Determine the [x, y] coordinate at the center of the cell enclosing the given text.  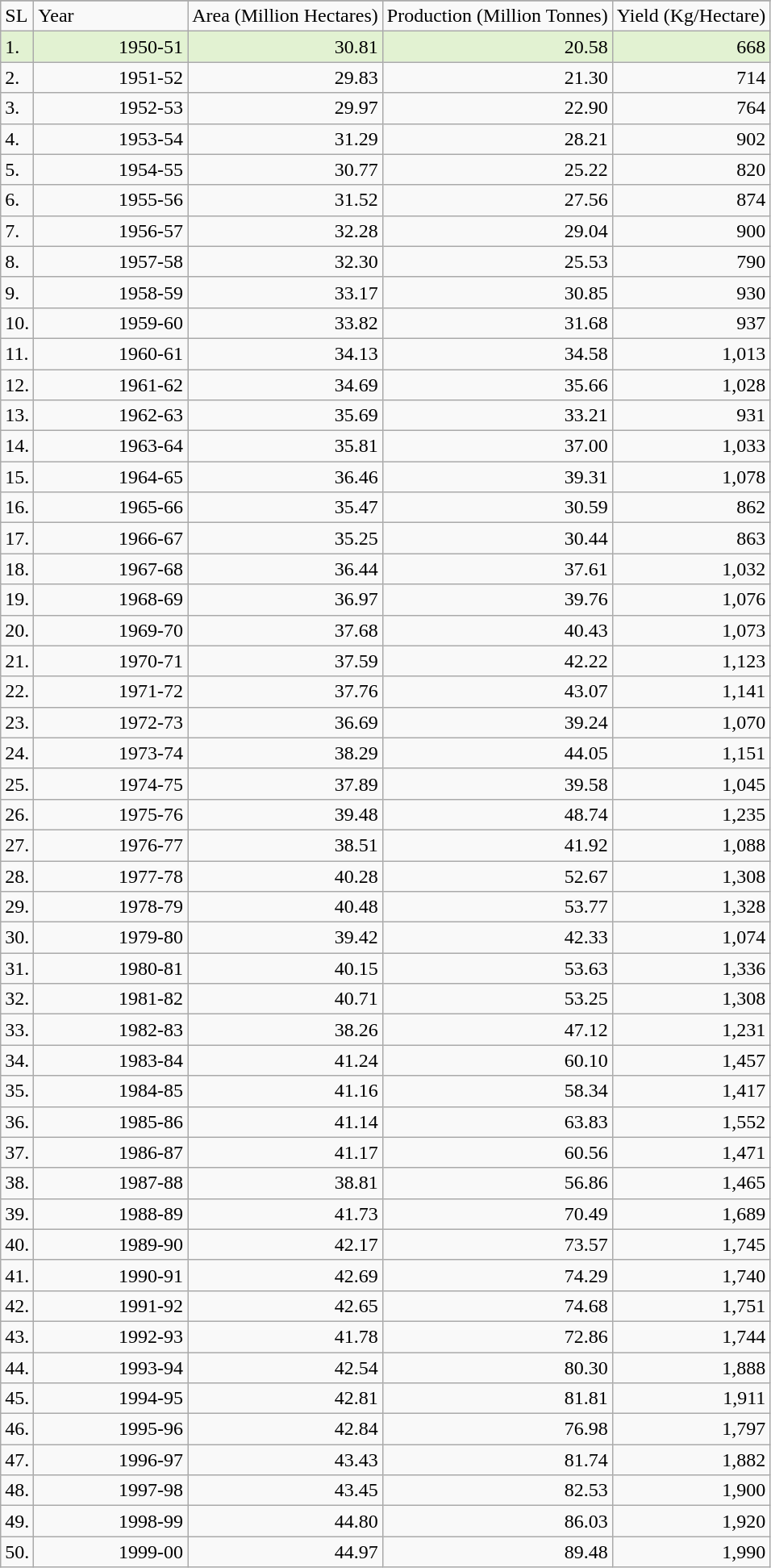
42.17 [285, 1244]
34.69 [285, 385]
42.69 [285, 1275]
13. [18, 416]
40.28 [285, 876]
1954-55 [111, 169]
1. [18, 47]
862 [691, 508]
23. [18, 722]
790 [691, 261]
21.30 [497, 77]
37.61 [497, 569]
1951-52 [111, 77]
1,028 [691, 385]
1976-77 [111, 845]
931 [691, 416]
86.03 [497, 1521]
1989-90 [111, 1244]
1,900 [691, 1491]
1,231 [691, 1030]
27. [18, 845]
1,751 [691, 1306]
1986-87 [111, 1152]
60.10 [497, 1060]
37.89 [285, 784]
41.16 [285, 1091]
1,471 [691, 1152]
1,123 [691, 661]
1,088 [691, 845]
41.73 [285, 1214]
1,073 [691, 630]
1,013 [691, 353]
5. [18, 169]
31.52 [285, 200]
1972-73 [111, 722]
25.53 [497, 261]
89.48 [497, 1552]
48.74 [497, 814]
33. [18, 1030]
27.56 [497, 200]
40. [18, 1244]
1,882 [691, 1460]
29. [18, 907]
1996-97 [111, 1460]
41. [18, 1275]
24. [18, 753]
1,070 [691, 722]
902 [691, 139]
Production (Million Tonnes) [497, 16]
1,797 [691, 1429]
1,328 [691, 907]
35.66 [497, 385]
1,151 [691, 753]
63.83 [497, 1122]
Yield (Kg/Hectare) [691, 16]
40.43 [497, 630]
26. [18, 814]
42.33 [497, 938]
764 [691, 108]
42. [18, 1306]
937 [691, 323]
1,336 [691, 968]
1984-85 [111, 1091]
38.29 [285, 753]
6. [18, 200]
34.58 [497, 353]
30.44 [497, 538]
1981-82 [111, 999]
32.28 [285, 231]
36.46 [285, 477]
1,911 [691, 1399]
39.48 [285, 814]
82.53 [497, 1491]
22. [18, 692]
42.54 [285, 1368]
43.43 [285, 1460]
44.05 [497, 753]
40.71 [285, 999]
35.81 [285, 446]
81.74 [497, 1460]
1961-62 [111, 385]
1993-94 [111, 1368]
1968-69 [111, 600]
1964-65 [111, 477]
1,141 [691, 692]
1,417 [691, 1091]
41.78 [285, 1336]
863 [691, 538]
39.58 [497, 784]
56.86 [497, 1183]
1990-91 [111, 1275]
14. [18, 446]
1997-98 [111, 1491]
1956-57 [111, 231]
36.97 [285, 600]
1,888 [691, 1368]
42.81 [285, 1399]
46. [18, 1429]
1,689 [691, 1214]
874 [691, 200]
1950-51 [111, 47]
22.90 [497, 108]
1992-93 [111, 1336]
39.31 [497, 477]
1,074 [691, 938]
1952-53 [111, 108]
SL [18, 16]
29.83 [285, 77]
37.00 [497, 446]
3. [18, 108]
1,744 [691, 1336]
41.14 [285, 1122]
Area (Million Hectares) [285, 16]
35.69 [285, 416]
52.67 [497, 876]
41.17 [285, 1152]
1995-96 [111, 1429]
1974-75 [111, 784]
28. [18, 876]
38.81 [285, 1183]
1979-80 [111, 938]
33.17 [285, 292]
10. [18, 323]
30.59 [497, 508]
1955-56 [111, 200]
70.49 [497, 1214]
12. [18, 385]
72.86 [497, 1336]
17. [18, 538]
80.30 [497, 1368]
43. [18, 1336]
43.45 [285, 1491]
4. [18, 139]
1,235 [691, 814]
38. [18, 1183]
34. [18, 1060]
29.04 [497, 231]
38.51 [285, 845]
19. [18, 600]
31.29 [285, 139]
44. [18, 1368]
28.21 [497, 139]
1971-72 [111, 692]
49. [18, 1521]
43.07 [497, 692]
81.81 [497, 1399]
42.84 [285, 1429]
1958-59 [111, 292]
36.44 [285, 569]
37.76 [285, 692]
47.12 [497, 1030]
20. [18, 630]
1987-88 [111, 1183]
32.30 [285, 261]
40.48 [285, 907]
48. [18, 1491]
1983-84 [111, 1060]
1973-74 [111, 753]
37. [18, 1152]
35.25 [285, 538]
58.34 [497, 1091]
1969-70 [111, 630]
37.68 [285, 630]
36.69 [285, 722]
1,033 [691, 446]
53.25 [497, 999]
1970-71 [111, 661]
42.22 [497, 661]
39. [18, 1214]
1,990 [691, 1552]
1965-66 [111, 508]
1966-67 [111, 538]
35.47 [285, 508]
36. [18, 1122]
30.85 [497, 292]
1957-58 [111, 261]
1,740 [691, 1275]
29.97 [285, 108]
74.68 [497, 1306]
40.15 [285, 968]
9. [18, 292]
44.80 [285, 1521]
1991-92 [111, 1306]
1980-81 [111, 968]
39.76 [497, 600]
900 [691, 231]
1963-64 [111, 446]
1978-79 [111, 907]
1,078 [691, 477]
8. [18, 261]
1,045 [691, 784]
45. [18, 1399]
31.68 [497, 323]
1994-95 [111, 1399]
38.26 [285, 1030]
1959-60 [111, 323]
1,457 [691, 1060]
30.77 [285, 169]
60.56 [497, 1152]
820 [691, 169]
18. [18, 569]
37.59 [285, 661]
21. [18, 661]
1988-89 [111, 1214]
714 [691, 77]
1,745 [691, 1244]
Year [111, 16]
1960-61 [111, 353]
668 [691, 47]
1998-99 [111, 1521]
1,920 [691, 1521]
1962-63 [111, 416]
1982-83 [111, 1030]
1967-68 [111, 569]
35. [18, 1091]
42.65 [285, 1306]
39.42 [285, 938]
1975-76 [111, 814]
1953-54 [111, 139]
53.77 [497, 907]
7. [18, 231]
44.97 [285, 1552]
1,465 [691, 1183]
25.22 [497, 169]
76.98 [497, 1429]
41.92 [497, 845]
1999-00 [111, 1552]
11. [18, 353]
25. [18, 784]
30. [18, 938]
32. [18, 999]
16. [18, 508]
50. [18, 1552]
15. [18, 477]
1977-78 [111, 876]
1,076 [691, 600]
1,032 [691, 569]
74.29 [497, 1275]
2. [18, 77]
47. [18, 1460]
53.63 [497, 968]
30.81 [285, 47]
41.24 [285, 1060]
34.13 [285, 353]
33.82 [285, 323]
33.21 [497, 416]
20.58 [497, 47]
31. [18, 968]
73.57 [497, 1244]
1,552 [691, 1122]
1985-86 [111, 1122]
39.24 [497, 722]
930 [691, 292]
